Output the [x, y] coordinate of the center of the cell containing the given text.  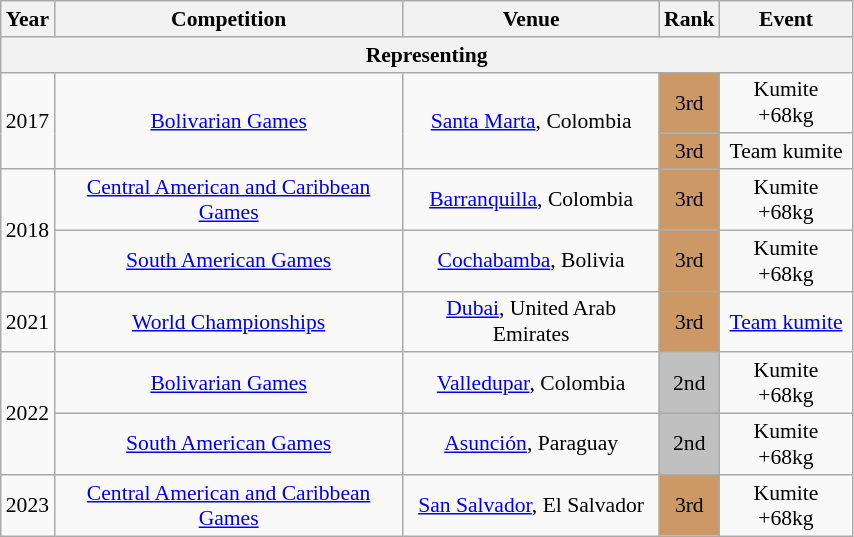
Representing [427, 55]
Event [786, 19]
Competition [228, 19]
World Championships [228, 322]
Year [28, 19]
2023 [28, 506]
Dubai, United Arab Emirates [531, 322]
2021 [28, 322]
2018 [28, 230]
Rank [690, 19]
Valledupar, Colombia [531, 384]
San Salvador, El Salvador [531, 506]
2022 [28, 414]
2017 [28, 120]
Venue [531, 19]
Cochabamba, Bolivia [531, 260]
Santa Marta, Colombia [531, 120]
Asunción, Paraguay [531, 444]
Barranquilla, Colombia [531, 200]
